Output the [x, y] coordinate of the center of the cell containing the given text.  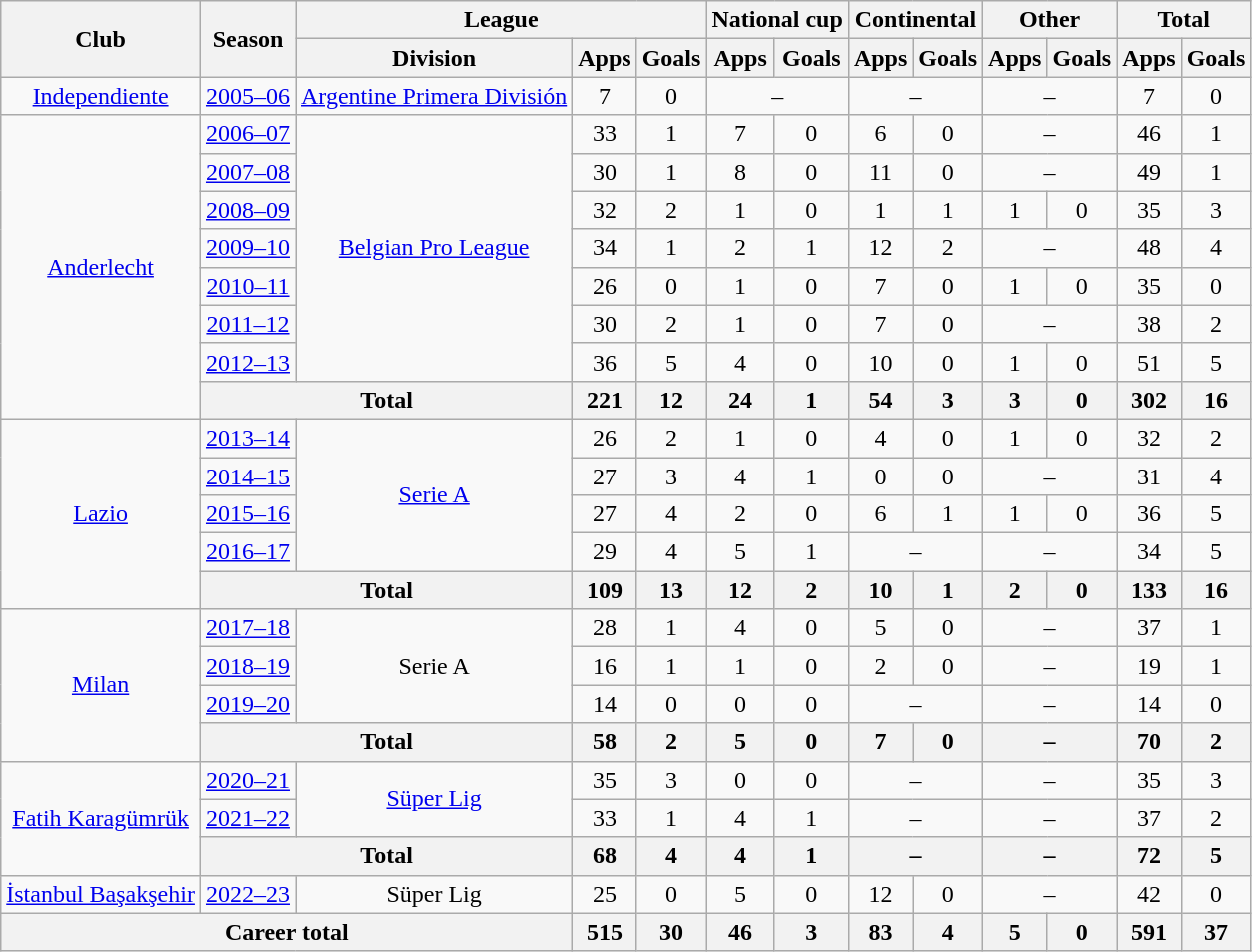
19 [1149, 666]
11 [880, 172]
Division [434, 58]
2017–18 [248, 628]
8 [740, 172]
83 [880, 932]
2019–20 [248, 704]
28 [605, 628]
221 [605, 400]
515 [605, 932]
2006–07 [248, 134]
2022–23 [248, 894]
2007–08 [248, 172]
2011–12 [248, 324]
Lazio [101, 513]
58 [605, 742]
48 [1149, 248]
25 [605, 894]
2012–13 [248, 362]
133 [1149, 590]
2009–10 [248, 248]
Independiente [101, 96]
Season [248, 39]
Continental [915, 20]
42 [1149, 894]
2005–06 [248, 96]
24 [740, 400]
2010–11 [248, 286]
National cup [777, 20]
2020–21 [248, 780]
League [502, 20]
İstanbul Başakşehir [101, 894]
2013–14 [248, 438]
Argentine Primera División [434, 96]
Fatih Karagümrük [101, 818]
2015–16 [248, 514]
2016–17 [248, 552]
68 [605, 856]
13 [671, 590]
54 [880, 400]
51 [1149, 362]
70 [1149, 742]
Anderlecht [101, 267]
38 [1149, 324]
2008–09 [248, 210]
Other [1050, 20]
109 [605, 590]
2014–15 [248, 476]
2021–22 [248, 818]
Career total [287, 932]
29 [605, 552]
49 [1149, 172]
Club [101, 39]
31 [1149, 476]
591 [1149, 932]
72 [1149, 856]
Belgian Pro League [434, 248]
302 [1149, 400]
2018–19 [248, 666]
Milan [101, 685]
